Determine the [X, Y] coordinate at the center of the cell enclosing the given text.  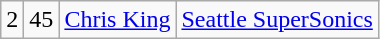
2 [12, 20]
Chris King [118, 20]
45 [42, 20]
Seattle SuperSonics [277, 20]
